From the cell containing the given text, extract its center point as (x, y) coordinate. 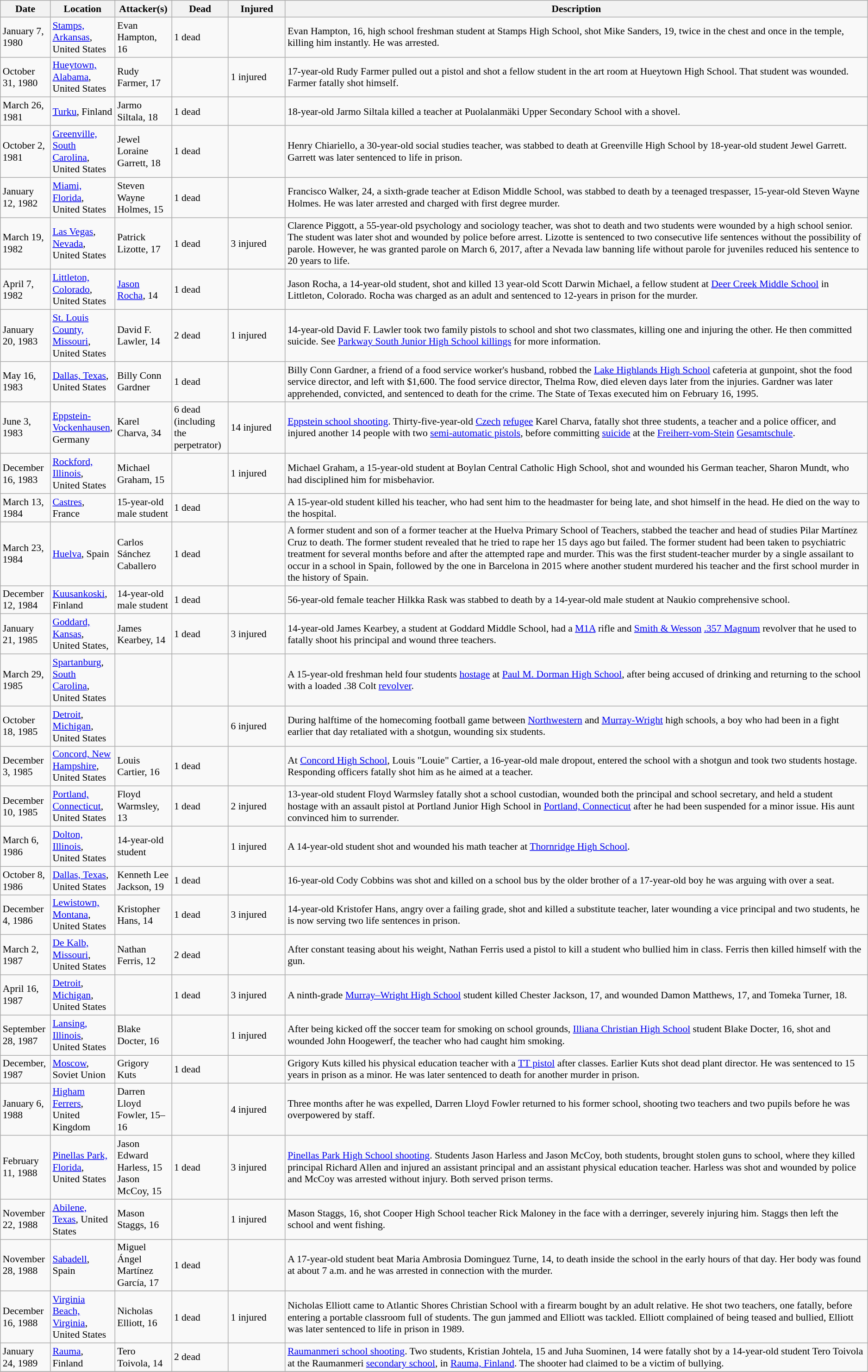
Pinellas Park, Florida, United States (82, 1167)
June 3, 1983 (25, 427)
Eppstein-Vockenhausen, Germany (82, 427)
A ninth-grade Murray–Wright High School student killed Chester Jackson, 17, and wounded Damon Matthews, 17, and Tomeka Turner, 18. (576, 996)
Location (82, 9)
Portland, Connecticut, United States (82, 807)
January 20, 1983 (25, 336)
March 19, 1982 (25, 244)
September 28, 1987 (25, 1035)
Michael Graham, 15 (144, 474)
January 12, 1982 (25, 197)
Miami, Florida, United States (82, 197)
Stamps, Arkansas, United States (82, 37)
14 injured (256, 427)
Higham Ferrers, United Kingdom (82, 1109)
Attacker(s) (144, 9)
Kristopher Hans, 14 (144, 915)
6 dead (including the perpetrator) (200, 427)
Castres, France (82, 507)
December 4, 1986 (25, 915)
Jarmo Siltala, 18 (144, 111)
Carlos Sánchez Caballero (144, 554)
December 10, 1985 (25, 807)
Miguel Ángel Martínez García, 17 (144, 1265)
March 26, 1981 (25, 111)
December 16, 1988 (25, 1317)
David F. Lawler, 14 (144, 336)
Tero Toivola, 14 (144, 1358)
December, 1987 (25, 1070)
Jason Rocha, 14 (144, 290)
16-year-old Cody Cobbins was shot and killed on a school bus by the older brother of a 17-year-old boy he was arguing with over a seat. (576, 881)
Date (25, 9)
Littleton, Colorado, United States (82, 290)
Steven Wayne Holmes, 15 (144, 197)
Las Vegas, Nevada, United States (82, 244)
Spartanburg, South Carolina, United States (82, 680)
Huelva, Spain (82, 554)
Greenville, South Carolina, United States (82, 151)
December 16, 1983 (25, 474)
Nathan Ferris, 12 (144, 955)
Sabadell, Spain (82, 1265)
Nicholas Elliott, 16 (144, 1317)
Rudy Farmer, 17 (144, 77)
Kenneth Lee Jackson, 19 (144, 881)
Virginia Beach, Virginia, United States (82, 1317)
6 injured (256, 726)
Description (576, 9)
Evan Hampton, 16 (144, 37)
March 29, 1985 (25, 680)
Lansing, Illinois, United States (82, 1035)
November 28, 1988 (25, 1265)
Turku, Finland (82, 111)
Floyd Warmsley, 13 (144, 807)
January 7, 1980 (25, 37)
Mason Staggs, 16 (144, 1220)
Karel Charva, 34 (144, 427)
October 8, 1986 (25, 881)
Hueytown, Alabama, United States (82, 77)
Concord, New Hampshire, United States (82, 766)
March 13, 1984 (25, 507)
Billy Conn Gardner (144, 382)
October 18, 1985 (25, 726)
14-year-old student (144, 846)
A 14-year-old student shot and wounded his math teacher at Thornridge High School. (576, 846)
October 31, 1980 (25, 77)
56-year-old female teacher Hilkka Rask was stabbed to death by a 14-year-old male student at Naukio comprehensive school. (576, 600)
Darren Lloyd Fowler, 15–16 (144, 1109)
Jason Edward Harless, 15 Jason McCoy, 15 (144, 1167)
Lewistown, Montana, United States (82, 915)
January 24, 1989 (25, 1358)
Blake Docter, 16 (144, 1035)
2 injured (256, 807)
April 7, 1982 (25, 290)
Dolton, Illinois, United States (82, 846)
15-year-old male student (144, 507)
March 23, 1984 (25, 554)
De Kalb, Missouri, United States (82, 955)
January 21, 1985 (25, 634)
Patrick Lizotte, 17 (144, 244)
Goddard, Kansas, United States, (82, 634)
St. Louis County, Missouri, United States (82, 336)
March 2, 1987 (25, 955)
April 16, 1987 (25, 996)
Kuusankoski, Finland (82, 600)
Moscow, Soviet Union (82, 1070)
November 22, 1988 (25, 1220)
March 6, 1986 (25, 846)
14-year-old male student (144, 600)
December 12, 1984 (25, 600)
James Kearbey, 14 (144, 634)
4 injured (256, 1109)
January 6, 1988 (25, 1109)
May 16, 1983 (25, 382)
Dead (200, 9)
Grigory Kuts (144, 1070)
October 2, 1981 (25, 151)
Abilene, Texas, United States (82, 1220)
Rockford, Illinois, United States (82, 474)
Jewel Loraine Garrett, 18 (144, 151)
Louis Cartier, 16 (144, 766)
December 3, 1985 (25, 766)
Rauma, Finland (82, 1358)
February 11, 1988 (25, 1167)
Injured (256, 9)
18-year-old Jarmo Siltala killed a teacher at Puolalanmäki Upper Secondary School with a shovel. (576, 111)
